Find where the given text appears and provide that cell's center as (x, y) coordinate. 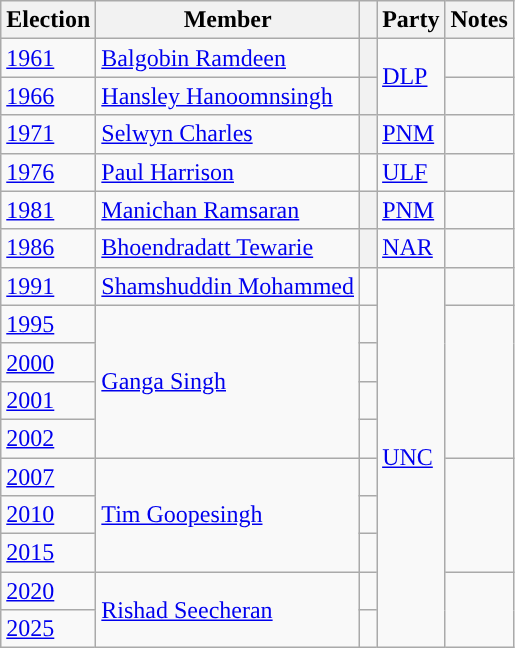
Manichan Ramsaran (228, 210)
2025 (48, 629)
DLP (411, 77)
1986 (48, 248)
Notes (479, 20)
Paul Harrison (228, 172)
UNC (411, 458)
Hansley Hanoomnsingh (228, 96)
2007 (48, 477)
Shamshuddin Mohammed (228, 286)
2015 (48, 553)
2010 (48, 515)
Ganga Singh (228, 381)
Selwyn Charles (228, 134)
1966 (48, 96)
Party (411, 20)
Balgobin Ramdeen (228, 58)
Election (48, 20)
1961 (48, 58)
1981 (48, 210)
1995 (48, 324)
2020 (48, 591)
NAR (411, 248)
2001 (48, 400)
Tim Goopesingh (228, 515)
1976 (48, 172)
2002 (48, 438)
2000 (48, 362)
Rishad Seecheran (228, 610)
1971 (48, 134)
1991 (48, 286)
Member (228, 20)
Bhoendradatt Tewarie (228, 248)
ULF (411, 172)
